Provide the [X, Y] coordinate of the cell's center where the given text is located.  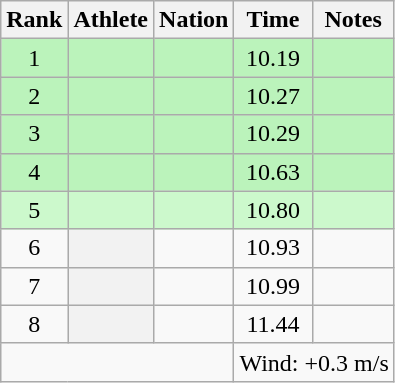
Athlete [111, 20]
1 [34, 58]
11.44 [273, 324]
10.27 [273, 96]
6 [34, 248]
Notes [353, 20]
10.80 [273, 210]
10.99 [273, 286]
8 [34, 324]
5 [34, 210]
7 [34, 286]
10.29 [273, 134]
2 [34, 96]
Rank [34, 20]
10.93 [273, 248]
10.63 [273, 172]
3 [34, 134]
Wind: +0.3 m/s [314, 362]
10.19 [273, 58]
4 [34, 172]
Nation [194, 20]
Time [273, 20]
